For the text-containing cell, return its midpoint in [X, Y] coordinate format. 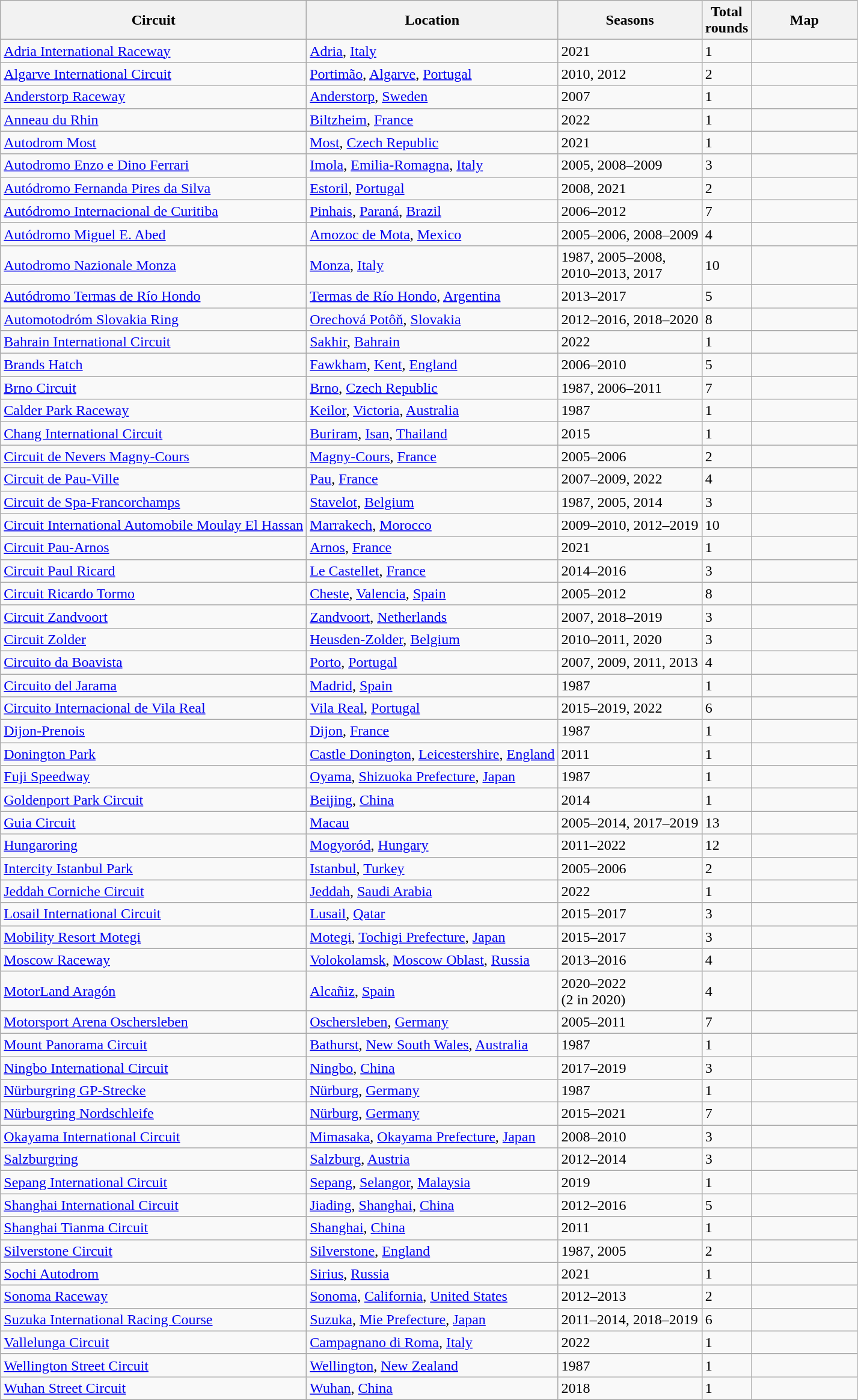
Portimão, Algarve, Portugal [432, 74]
Jeddah, Saudi Arabia [432, 891]
Goldenport Park Circuit [154, 800]
Circuit Zolder [154, 639]
1987, 2006–2011 [630, 388]
Vallelunga Circuit [154, 1342]
2005–2014, 2017–2019 [630, 823]
Amozoc de Mota, Mexico [432, 234]
Madrid, Spain [432, 685]
Brands Hatch [154, 365]
1987, 2005–2008,2010–2013, 2017 [630, 265]
Silverstone, England [432, 1251]
Shanghai Tianma Circuit [154, 1228]
Sochi Autodrom [154, 1274]
Alcañiz, Spain [432, 991]
Moscow Raceway [154, 960]
2007 [630, 97]
2015–2019, 2022 [630, 708]
2007–2009, 2022 [630, 479]
2010, 2012 [630, 74]
Circuit International Automobile Moulay El Hassan [154, 525]
Hungaroring [154, 846]
Circuit Paul Ricard [154, 571]
Shanghai International Circuit [154, 1205]
Volokolamsk, Moscow Oblast, Russia [432, 960]
2005–2011 [630, 1022]
2006–2010 [630, 365]
Automotodróm Slovakia Ring [154, 319]
13 [726, 823]
Wellington, New Zealand [432, 1365]
2012–2013 [630, 1297]
Istanbul, Turkey [432, 868]
Circuito Internacional de Vila Real [154, 708]
Keilor, Victoria, Australia [432, 411]
1987, 2005, 2014 [630, 502]
Circuit de Spa-Francorchamps [154, 502]
Circuit [154, 20]
Mobility Resort Motegi [154, 937]
Bahrain International Circuit [154, 342]
Mogyoród, Hungary [432, 846]
Wuhan Street Circuit [154, 1388]
Castle Donington, Leicestershire, England [432, 754]
Beijing, China [432, 800]
Macau [432, 823]
2014–2016 [630, 571]
Suzuka International Racing Course [154, 1319]
Mimasaka, Okayama Prefecture, Japan [432, 1137]
Salzburgring [154, 1159]
2008, 2021 [630, 188]
Donington Park [154, 754]
2005, 2008–2009 [630, 165]
Motorsport Arena Oschersleben [154, 1022]
Sonoma Raceway [154, 1297]
Losail International Circuit [154, 914]
Circuit Ricardo Tormo [154, 594]
Autódromo Internacional de Curitiba [154, 211]
Sepang International Circuit [154, 1182]
Location [432, 20]
Wellington Street Circuit [154, 1365]
Fuji Speedway [154, 777]
Autodromo Enzo e Dino Ferrari [154, 165]
Heusden-Zolder, Belgium [432, 639]
Magny-Cours, France [432, 456]
2017–2019 [630, 1067]
2015–2021 [630, 1114]
Le Castellet, France [432, 571]
Motegi, Tochigi Prefecture, Japan [432, 937]
Termas de Río Hondo, Argentina [432, 296]
Sonoma, California, United States [432, 1297]
2012–2016, 2018–2020 [630, 319]
Most, Czech Republic [432, 143]
Seasons [630, 20]
2007, 2009, 2011, 2013 [630, 662]
2006–2012 [630, 211]
Stavelot, Belgium [432, 502]
Nürburgring Nordschleife [154, 1114]
Anneau du Rhin [154, 120]
Autódromo Termas de Río Hondo [154, 296]
2009–2010, 2012–2019 [630, 525]
Pinhais, Paraná, Brazil [432, 211]
Porto, Portugal [432, 662]
Okayama International Circuit [154, 1137]
Autodromo Nazionale Monza [154, 265]
Estoril, Portugal [432, 188]
Pau, France [432, 479]
Adria International Raceway [154, 51]
MotorLand Aragón [154, 991]
Autódromo Miguel E. Abed [154, 234]
Totalrounds [726, 20]
Guia Circuit [154, 823]
Calder Park Raceway [154, 411]
2018 [630, 1388]
Circuit de Pau-Ville [154, 479]
2011–2022 [630, 846]
Sirius, Russia [432, 1274]
Circuit Zandvoort [154, 616]
Circuit Pau-Arnos [154, 548]
2012–2016 [630, 1205]
2008–2010 [630, 1137]
Jeddah Corniche Circuit [154, 891]
Oschersleben, Germany [432, 1022]
2005–2006, 2008–2009 [630, 234]
Cheste, Valencia, Spain [432, 594]
2011–2014, 2018–2019 [630, 1319]
2013–2016 [630, 960]
Marrakech, Morocco [432, 525]
Salzburg, Austria [432, 1159]
Zandvoort, Netherlands [432, 616]
Mount Panorama Circuit [154, 1045]
Silverstone Circuit [154, 1251]
Lusail, Qatar [432, 914]
Nürburgring GP-Strecke [154, 1091]
Adria, Italy [432, 51]
2010–2011, 2020 [630, 639]
2005–2012 [630, 594]
2012–2014 [630, 1159]
Anderstorp Raceway [154, 97]
Intercity Istanbul Park [154, 868]
Chang International Circuit [154, 434]
Map [804, 20]
Campagnano di Roma, Italy [432, 1342]
Suzuka, Mie Prefecture, Japan [432, 1319]
Arnos, France [432, 548]
2020–2022(2 in 2020) [630, 991]
Ningbo International Circuit [154, 1067]
Sepang, Selangor, Malaysia [432, 1182]
Monza, Italy [432, 265]
Circuito da Boavista [154, 662]
Anderstorp, Sweden [432, 97]
Vila Real, Portugal [432, 708]
Brno Circuit [154, 388]
Autódromo Fernanda Pires da Silva [154, 188]
Imola, Emilia-Romagna, Italy [432, 165]
12 [726, 846]
2007, 2018–2019 [630, 616]
Circuit de Nevers Magny-Cours [154, 456]
2019 [630, 1182]
Circuito del Jarama [154, 685]
Bathurst, New South Wales, Australia [432, 1045]
Buriram, Isan, Thailand [432, 434]
Dijon-Prenois [154, 731]
2013–2017 [630, 296]
Brno, Czech Republic [432, 388]
Fawkham, Kent, England [432, 365]
Algarve International Circuit [154, 74]
Shanghai, China [432, 1228]
Wuhan, China [432, 1388]
Ningbo, China [432, 1067]
1987, 2005 [630, 1251]
Orechová Potôň, Slovakia [432, 319]
Dijon, France [432, 731]
2014 [630, 800]
Biltzheim, France [432, 120]
Sakhir, Bahrain [432, 342]
Jiading, Shanghai, China [432, 1205]
Oyama, Shizuoka Prefecture, Japan [432, 777]
Autodrom Most [154, 143]
2015 [630, 434]
